Search for the cell housing the specified text and yield its [X, Y] center coordinate. 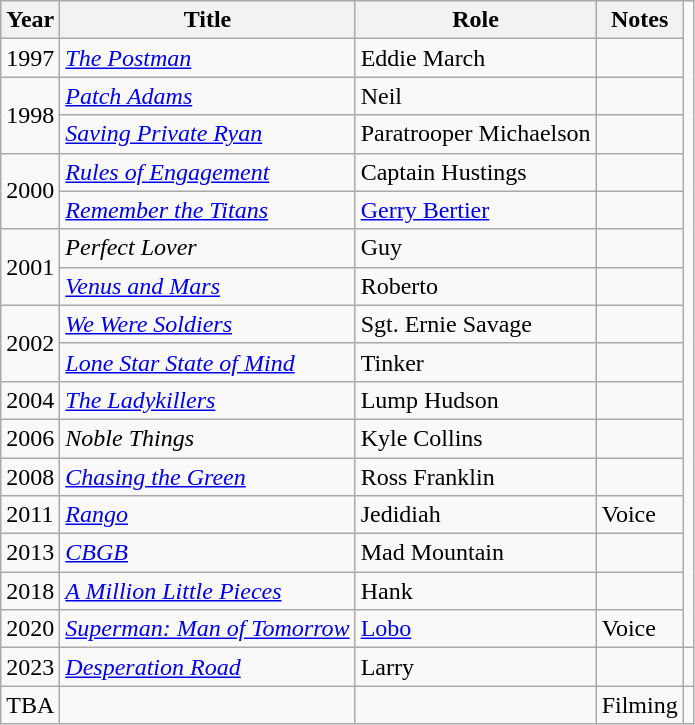
Lobo [476, 629]
Sgt. Ernie Savage [476, 324]
Patch Adams [208, 96]
Rules of Engagement [208, 172]
Saving Private Ryan [208, 134]
Mad Mountain [476, 553]
Remember the Titans [208, 210]
Venus and Mars [208, 286]
Kyle Collins [476, 438]
Noble Things [208, 438]
2013 [30, 553]
2011 [30, 515]
2002 [30, 343]
2004 [30, 400]
The Ladykillers [208, 400]
We Were Soldiers [208, 324]
Larry [476, 667]
Roberto [476, 286]
Year [30, 20]
Role [476, 20]
Notes [640, 20]
TBA [30, 705]
Eddie March [476, 58]
Hank [476, 591]
A Million Little Pieces [208, 591]
2018 [30, 591]
Neil [476, 96]
Perfect Lover [208, 248]
Desperation Road [208, 667]
Jedidiah [476, 515]
The Postman [208, 58]
2023 [30, 667]
Filming [640, 705]
2006 [30, 438]
Chasing the Green [208, 477]
Gerry Bertier [476, 210]
Rango [208, 515]
Guy [476, 248]
Lone Star State of Mind [208, 362]
Superman: Man of Tomorrow [208, 629]
Paratrooper Michaelson [476, 134]
2008 [30, 477]
Lump Hudson [476, 400]
Title [208, 20]
2000 [30, 191]
2001 [30, 267]
Ross Franklin [476, 477]
Captain Hustings [476, 172]
CBGB [208, 553]
1997 [30, 58]
2020 [30, 629]
Tinker [476, 362]
1998 [30, 115]
